Provide the [X, Y] coordinate of the cell's center where the given text is located.  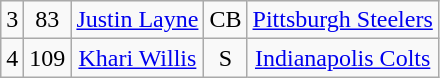
Khari Willis [138, 58]
109 [48, 58]
Pittsburgh Steelers [342, 20]
S [226, 58]
Justin Layne [138, 20]
CB [226, 20]
3 [12, 20]
4 [12, 58]
Indianapolis Colts [342, 58]
83 [48, 20]
